Pinpoint the cell where the given text exists, returning its [x, y] midpoint coordinate. 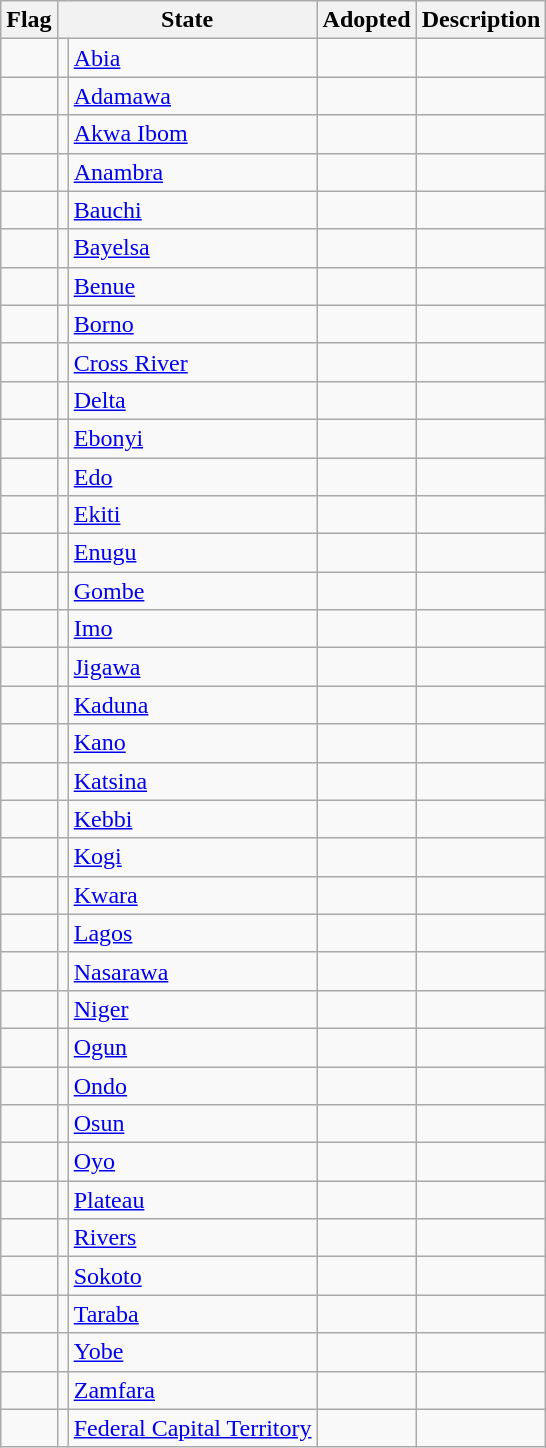
Osun [192, 1124]
Kogi [192, 857]
Jigawa [192, 667]
Ondo [192, 1085]
Plateau [192, 1200]
Cross River [192, 362]
Bauchi [192, 210]
Abia [192, 58]
Niger [192, 1009]
Katsina [192, 781]
Edo [192, 477]
Oyo [192, 1162]
Yobe [192, 1352]
Ekiti [192, 515]
Kaduna [192, 705]
Adamawa [192, 96]
Benue [192, 286]
Kwara [192, 895]
Lagos [192, 933]
Kebbi [192, 819]
Description [481, 20]
Nasarawa [192, 971]
Enugu [192, 553]
Flag [29, 20]
Adopted [366, 20]
Anambra [192, 172]
Rivers [192, 1238]
Ogun [192, 1047]
Taraba [192, 1314]
Delta [192, 400]
Akwa Ibom [192, 134]
Gombe [192, 591]
Zamfara [192, 1390]
Imo [192, 629]
Borno [192, 324]
State [187, 20]
Kano [192, 743]
Ebonyi [192, 438]
Sokoto [192, 1276]
Federal Capital Territory [192, 1428]
Bayelsa [192, 248]
